From the cell containing the given text, extract its center point as [x, y] coordinate. 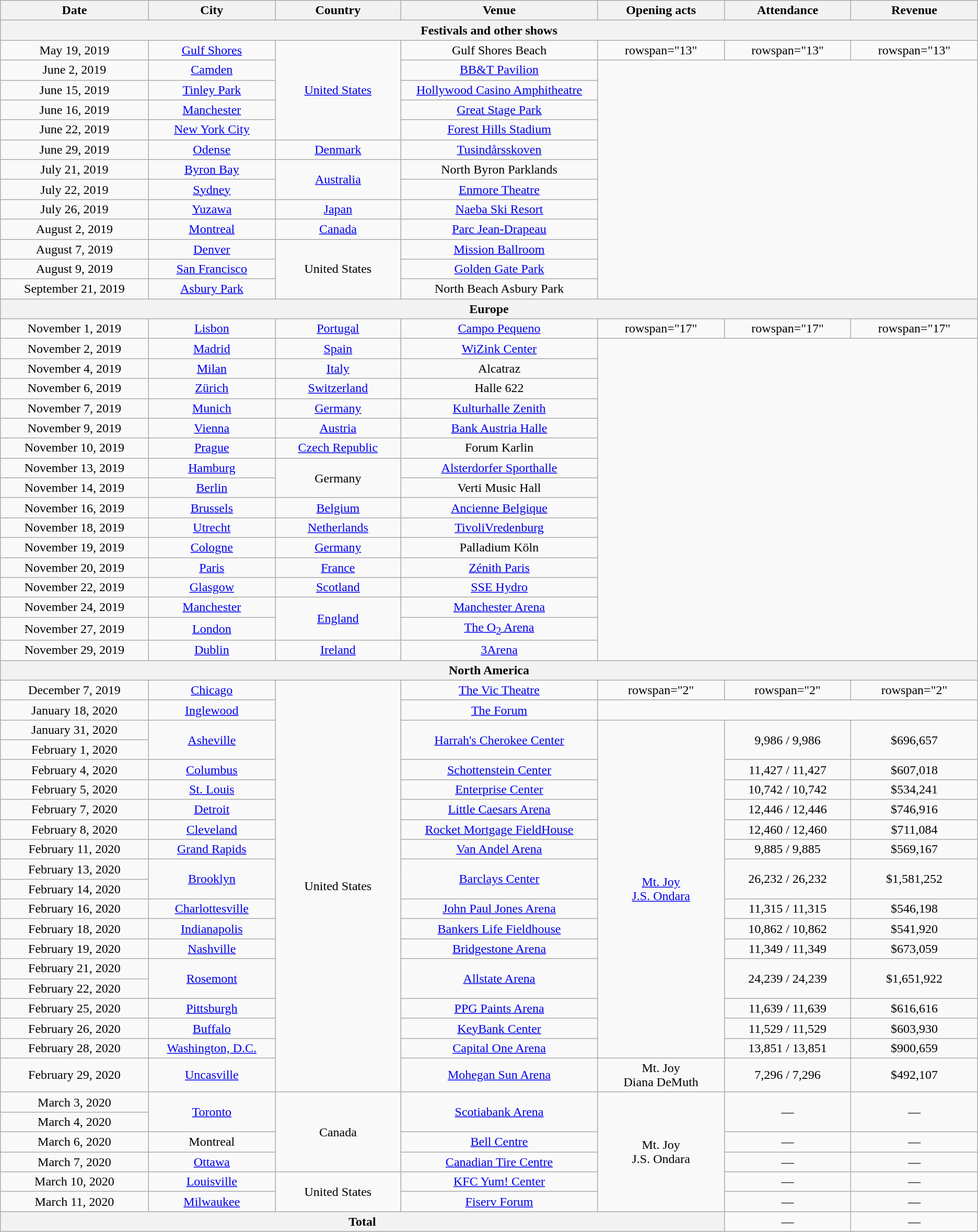
Parc Jean-Drapeau [499, 229]
March 3, 2020 [74, 1102]
Gulf Shores [212, 50]
Forest Hills Stadium [499, 130]
February 22, 2020 [74, 988]
Japan [338, 209]
North America [489, 670]
Mt. JoyDiana DeMuth [661, 1075]
February 7, 2020 [74, 810]
Revenue [914, 10]
The Vic Theatre [499, 690]
$900,659 [914, 1048]
May 19, 2019 [74, 50]
North Beach Asbury Park [499, 289]
February 19, 2020 [74, 949]
10,742 / 10,742 [787, 789]
June 16, 2019 [74, 110]
August 9, 2019 [74, 269]
Uncasville [212, 1075]
$746,916 [914, 810]
Columbus [212, 769]
Yuzawa [212, 209]
November 10, 2019 [74, 448]
Fiserv Forum [499, 1202]
Grand Rapids [212, 849]
Palladium Köln [499, 547]
February 13, 2020 [74, 869]
11,315 / 11,315 [787, 909]
North Byron Parklands [499, 169]
$546,198 [914, 909]
Zénith Paris [499, 567]
November 1, 2019 [74, 329]
Hamburg [212, 468]
Naeba Ski Resort [499, 209]
Capital One Arena [499, 1048]
Netherlands [338, 527]
Milwaukee [212, 1202]
Sydney [212, 189]
Europe [489, 309]
Australia [338, 179]
Dublin [212, 650]
Hollywood Casino Amphitheatre [499, 90]
PPG Paints Arena [499, 1008]
November 13, 2019 [74, 468]
Rocket Mortgage FieldHouse [499, 830]
Alsterdorfer Sporthalle [499, 468]
Attendance [787, 10]
Ireland [338, 650]
$711,084 [914, 830]
September 21, 2019 [74, 289]
Inglewood [212, 710]
Manchester Arena [499, 607]
February 16, 2020 [74, 909]
SSE Hydro [499, 588]
24,239 / 24,239 [787, 978]
Denmark [338, 149]
Cleveland [212, 830]
February 25, 2020 [74, 1008]
March 6, 2020 [74, 1142]
WiZink Center [499, 349]
BB&T Pavilion [499, 70]
March 7, 2020 [74, 1162]
Little Caesars Arena [499, 810]
February 18, 2020 [74, 929]
November 24, 2019 [74, 607]
Verti Music Hall [499, 488]
November 14, 2019 [74, 488]
Great Stage Park [499, 110]
Halle 622 [499, 388]
11,427 / 11,427 [787, 769]
Asheville [212, 740]
$541,920 [914, 929]
Tinley Park [212, 90]
Detroit [212, 810]
$616,616 [914, 1008]
12,460 / 12,460 [787, 830]
Bank Austria Halle [499, 428]
London [212, 629]
Milan [212, 369]
November 29, 2019 [74, 650]
Buffalo [212, 1028]
January 18, 2020 [74, 710]
Chicago [212, 690]
August 7, 2019 [74, 249]
Alcatraz [499, 369]
$1,581,252 [914, 879]
France [338, 567]
Van Andel Arena [499, 849]
November 22, 2019 [74, 588]
Brooklyn [212, 879]
Date [74, 10]
11,349 / 11,349 [787, 949]
St. Louis [212, 789]
December 7, 2019 [74, 690]
Nashville [212, 949]
The Forum [499, 710]
Washington, D.C. [212, 1048]
Barclays Center [499, 879]
Zürich [212, 388]
Bankers Life Fieldhouse [499, 929]
Opening acts [661, 10]
$569,167 [914, 849]
July 22, 2019 [74, 189]
Belgium [338, 508]
Rosemont [212, 978]
November 4, 2019 [74, 369]
Pittsburgh [212, 1008]
November 19, 2019 [74, 547]
Camden [212, 70]
Bridgestone Arena [499, 949]
Asbury Park [212, 289]
January 31, 2020 [74, 730]
February 21, 2020 [74, 969]
February 4, 2020 [74, 769]
Byron Bay [212, 169]
November 9, 2019 [74, 428]
Golden Gate Park [499, 269]
February 29, 2020 [74, 1075]
Prague [212, 448]
$607,018 [914, 769]
November 18, 2019 [74, 527]
Bell Centre [499, 1142]
9,885 / 9,885 [787, 849]
7,296 / 7,296 [787, 1075]
Denver [212, 249]
Munich [212, 408]
13,851 / 13,851 [787, 1048]
New York City [212, 130]
March 10, 2020 [74, 1182]
February 26, 2020 [74, 1028]
10,862 / 10,862 [787, 929]
Enterprise Center [499, 789]
$673,059 [914, 949]
Total [363, 1222]
Charlottesville [212, 909]
November 6, 2019 [74, 388]
26,232 / 26,232 [787, 879]
Allstate Arena [499, 978]
February 5, 2020 [74, 789]
Utrecht [212, 527]
Spain [338, 349]
Indianapolis [212, 929]
Campo Pequeno [499, 329]
Tusindårsskoven [499, 149]
Mission Ballroom [499, 249]
$603,930 [914, 1028]
Austria [338, 428]
November 7, 2019 [74, 408]
$534,241 [914, 789]
February 1, 2020 [74, 750]
Berlin [212, 488]
11,639 / 11,639 [787, 1008]
June 29, 2019 [74, 149]
Enmore Theatre [499, 189]
Lisbon [212, 329]
11,529 / 11,529 [787, 1028]
Vienna [212, 428]
February 28, 2020 [74, 1048]
Mohegan Sun Arena [499, 1075]
England [338, 619]
Country [338, 10]
3Arena [499, 650]
Scotland [338, 588]
Odense [212, 149]
August 2, 2019 [74, 229]
Brussels [212, 508]
Paris [212, 567]
February 11, 2020 [74, 849]
Forum Karlin [499, 448]
February 8, 2020 [74, 830]
Italy [338, 369]
Ottawa [212, 1162]
Cologne [212, 547]
November 16, 2019 [74, 508]
July 26, 2019 [74, 209]
Harrah's Cherokee Center [499, 740]
March 4, 2020 [74, 1122]
June 22, 2019 [74, 130]
The O2 Arena [499, 629]
November 20, 2019 [74, 567]
TivoliVredenburg [499, 527]
March 11, 2020 [74, 1202]
KeyBank Center [499, 1028]
$492,107 [914, 1075]
KFC Yum! Center [499, 1182]
Toronto [212, 1112]
9,986 / 9,986 [787, 740]
Gulf Shores Beach [499, 50]
$1,651,922 [914, 978]
June 2, 2019 [74, 70]
Festivals and other shows [489, 30]
July 21, 2019 [74, 169]
February 14, 2020 [74, 889]
12,446 / 12,446 [787, 810]
Kulturhalle Zenith [499, 408]
November 2, 2019 [74, 349]
Czech Republic [338, 448]
Ancienne Belgique [499, 508]
November 27, 2019 [74, 629]
Canadian Tire Centre [499, 1162]
Switzerland [338, 388]
Portugal [338, 329]
Schottenstein Center [499, 769]
June 15, 2019 [74, 90]
$696,657 [914, 740]
John Paul Jones Arena [499, 909]
Louisville [212, 1182]
Venue [499, 10]
Glasgow [212, 588]
Madrid [212, 349]
City [212, 10]
Scotiabank Arena [499, 1112]
San Francisco [212, 269]
